Output the [X, Y] coordinate of the center of the cell containing the given text.  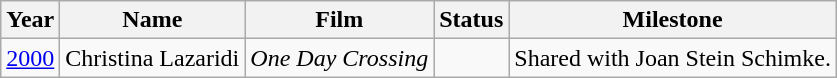
Status [472, 20]
Christina Lazaridi [152, 58]
Film [340, 20]
Shared with Joan Stein Schimke. [673, 58]
2000 [30, 58]
Year [30, 20]
Milestone [673, 20]
One Day Crossing [340, 58]
Name [152, 20]
